Scan for the cell matching the given text and deliver its (X, Y) coordinate at center. 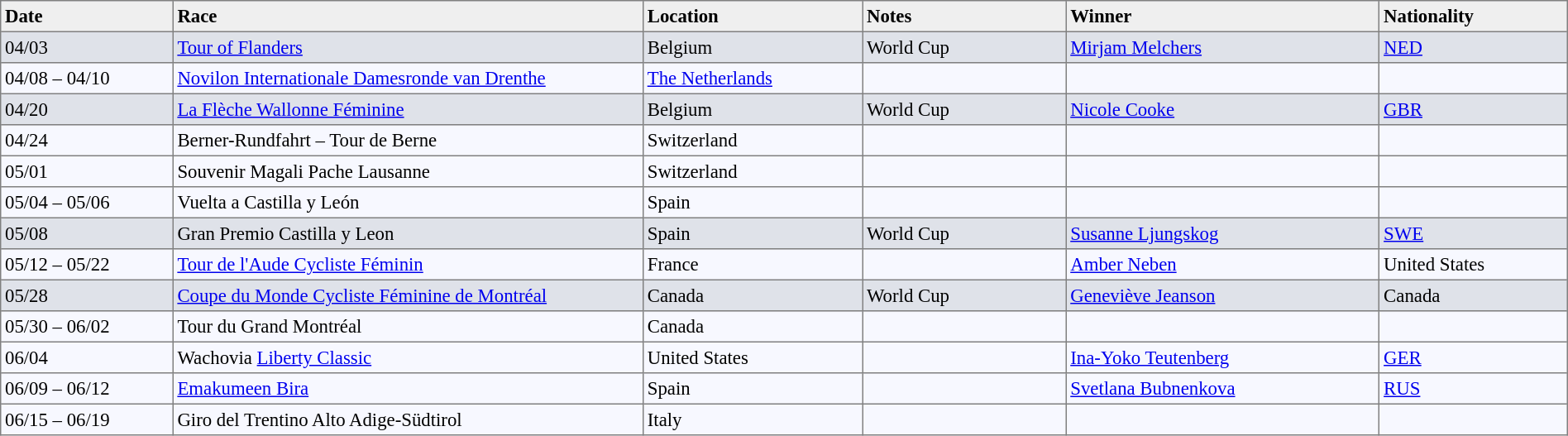
RUS (1474, 389)
France (753, 265)
Amber Neben (1222, 265)
Nationality (1474, 17)
Italy (753, 419)
Emakumeen Bira (408, 389)
05/30 – 06/02 (87, 327)
GER (1474, 357)
Notes (964, 17)
Giro del Trentino Alto Adige-Südtirol (408, 419)
SWE (1474, 233)
06/04 (87, 357)
Location (753, 17)
05/28 (87, 295)
04/08 – 04/10 (87, 79)
Gran Premio Castilla y Leon (408, 233)
Coupe du Monde Cycliste Féminine de Montréal (408, 295)
06/15 – 06/19 (87, 419)
NED (1474, 47)
The Netherlands (753, 79)
GBR (1474, 109)
Ina-Yoko Teutenberg (1222, 357)
06/09 – 06/12 (87, 389)
Vuelta a Castilla y León (408, 203)
04/20 (87, 109)
Novilon Internationale Damesronde van Drenthe (408, 79)
Souvenir Magali Pache Lausanne (408, 171)
05/04 – 05/06 (87, 203)
05/12 – 05/22 (87, 265)
Geneviève Jeanson (1222, 295)
04/24 (87, 141)
04/03 (87, 47)
Svetlana Bubnenkova (1222, 389)
Date (87, 17)
Winner (1222, 17)
05/08 (87, 233)
05/01 (87, 171)
Tour de l'Aude Cycliste Féminin (408, 265)
Race (408, 17)
Tour of Flanders (408, 47)
Susanne Ljungskog (1222, 233)
Berner-Rundfahrt – Tour de Berne (408, 141)
Tour du Grand Montréal (408, 327)
Mirjam Melchers (1222, 47)
Wachovia Liberty Classic (408, 357)
Nicole Cooke (1222, 109)
La Flèche Wallonne Féminine (408, 109)
